Return the (x, y) coordinate for the center point of the cell that contains the specified text.  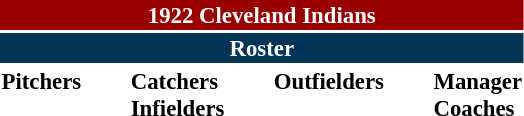
Roster (262, 48)
1922 Cleveland Indians (262, 15)
